Provide the (x, y) coordinate of the cell's center where the given text is located.  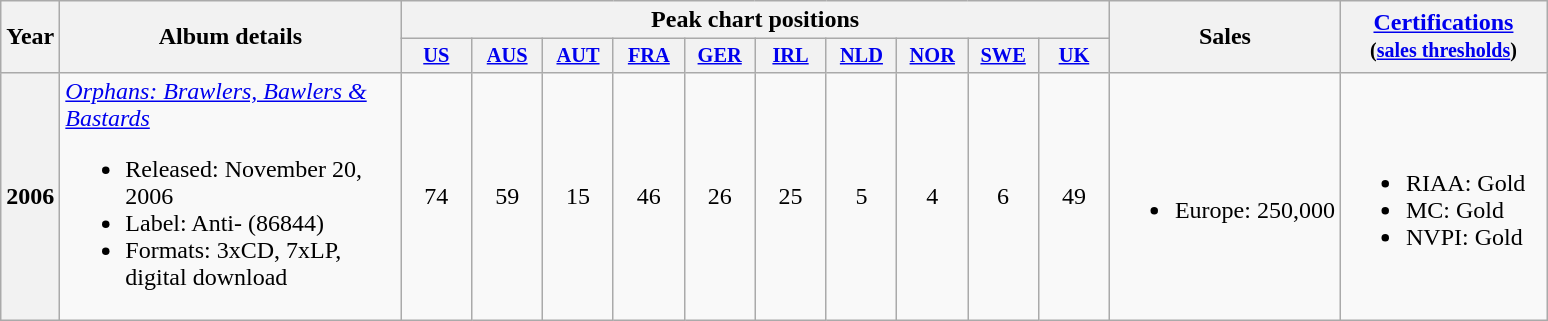
NOR (932, 56)
4 (932, 196)
15 (578, 196)
Europe: 250,000 (1224, 196)
Year (30, 37)
IRL (790, 56)
Sales (1224, 37)
GER (720, 56)
US (436, 56)
UK (1074, 56)
2006 (30, 196)
Peak chart positions (756, 20)
SWE (1004, 56)
59 (508, 196)
FRA (648, 56)
AUT (578, 56)
46 (648, 196)
49 (1074, 196)
25 (790, 196)
RIAA: GoldMC: GoldNVPI: Gold (1443, 196)
Certifications(sales thresholds) (1443, 37)
6 (1004, 196)
NLD (862, 56)
26 (720, 196)
Album details (230, 37)
AUS (508, 56)
Orphans: Brawlers, Bawlers & BastardsReleased: November 20, 2006Label: Anti- (86844)Formats: 3xCD, 7xLP, digital download (230, 196)
5 (862, 196)
74 (436, 196)
